Find where the given text appears and provide that cell's center as [X, Y] coordinate. 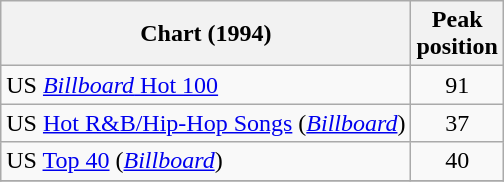
US Billboard Hot 100 [206, 85]
US Hot R&B/Hip-Hop Songs (Billboard) [206, 123]
40 [457, 161]
37 [457, 123]
Peakposition [457, 34]
Chart (1994) [206, 34]
US Top 40 (Billboard) [206, 161]
91 [457, 85]
